Determine the (x, y) coordinate at the center of the cell enclosing the given text.  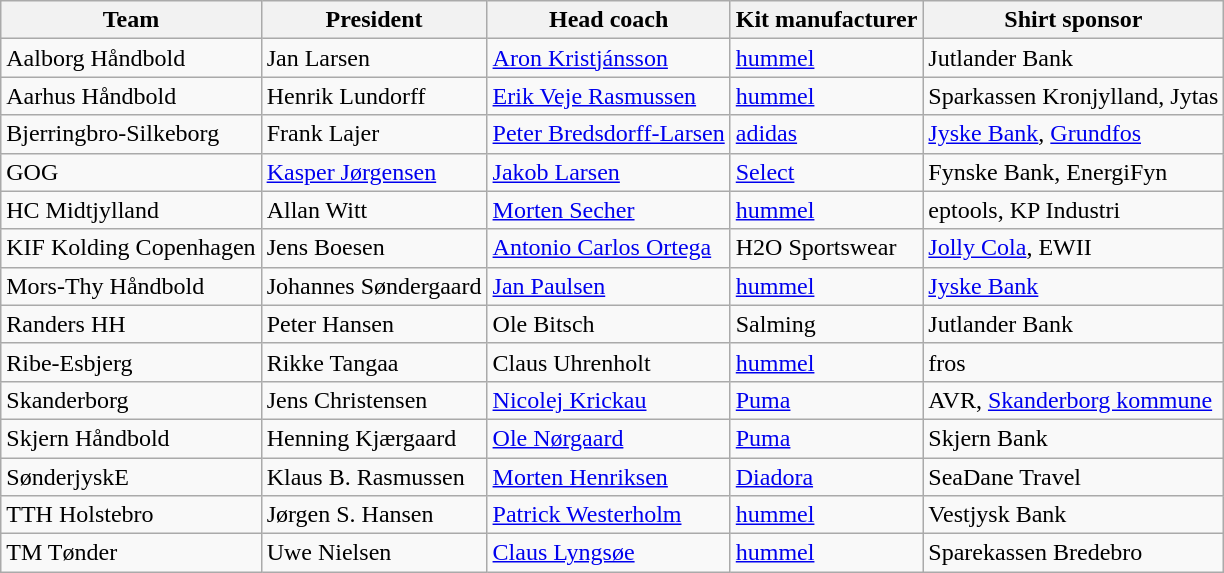
Patrick Westerholm (608, 515)
Henning Kjærgaard (374, 438)
Morten Secher (608, 210)
Jan Paulsen (608, 286)
Jørgen S. Hansen (374, 515)
Head coach (608, 20)
Sparekassen Bredebro (1074, 553)
Ole Nørgaard (608, 438)
SeaDane Travel (1074, 477)
Jan Larsen (374, 58)
TM Tønder (131, 553)
Klaus B. Rasmussen (374, 477)
Allan Witt (374, 210)
Claus Lyngsøe (608, 553)
Jens Christensen (374, 400)
Morten Henriksen (608, 477)
Peter Bredsdorff-Larsen (608, 134)
Antonio Carlos Ortega (608, 248)
Jyske Bank (1074, 286)
Team (131, 20)
Select (826, 172)
Fynske Bank, EnergiFyn (1074, 172)
AVR, Skanderborg kommune (1074, 400)
GOG (131, 172)
Claus Uhrenholt (608, 362)
Shirt sponsor (1074, 20)
eptools, KP Industri (1074, 210)
Henrik Lundorff (374, 96)
Sparkassen Kronjylland, Jytas (1074, 96)
H2O Sportswear (826, 248)
Skanderborg (131, 400)
Diadora (826, 477)
Aalborg Håndbold (131, 58)
Jakob Larsen (608, 172)
Kit manufacturer (826, 20)
KIF Kolding Copenhagen (131, 248)
Bjerringbro-Silkeborg (131, 134)
Frank Lajer (374, 134)
Nicolej Krickau (608, 400)
adidas (826, 134)
Kasper Jørgensen (374, 172)
HC Midtjylland (131, 210)
TTH Holstebro (131, 515)
Salming (826, 324)
Ribe-Esbjerg (131, 362)
Johannes Søndergaard (374, 286)
Jolly Cola, EWII (1074, 248)
Mors-Thy Håndbold (131, 286)
Rikke Tangaa (374, 362)
Jens Boesen (374, 248)
Skjern Bank (1074, 438)
Erik Veje Rasmussen (608, 96)
SønderjyskE (131, 477)
Uwe Nielsen (374, 553)
Jyske Bank, Grundfos (1074, 134)
Ole Bitsch (608, 324)
Randers HH (131, 324)
Skjern Håndbold (131, 438)
Aarhus Håndbold (131, 96)
Peter Hansen (374, 324)
fros (1074, 362)
President (374, 20)
Vestjysk Bank (1074, 515)
Aron Kristjánsson (608, 58)
